Return the (x, y) coordinate for the center point of the cell that contains the specified text.  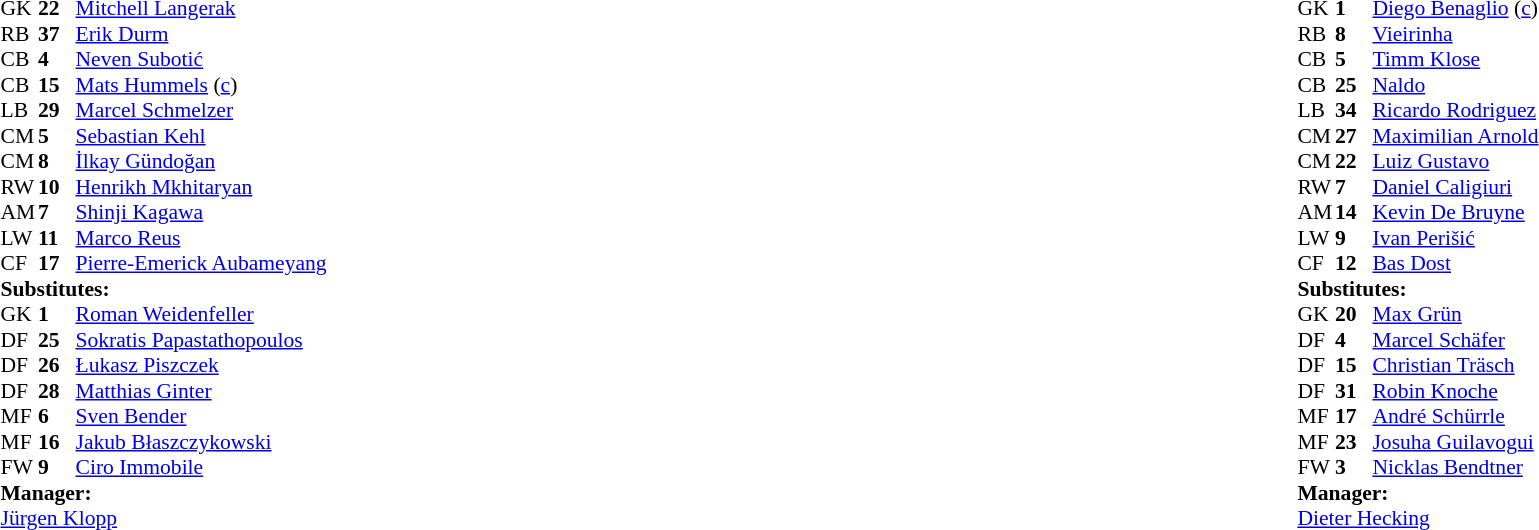
Timm Klose (1455, 59)
Kevin De Bruyne (1455, 213)
23 (1354, 442)
22 (1354, 161)
Christian Träsch (1455, 365)
Ciro Immobile (202, 467)
Daniel Caligiuri (1455, 187)
Erik Durm (202, 34)
27 (1354, 136)
Sebastian Kehl (202, 136)
Robin Knoche (1455, 391)
Bas Dost (1455, 263)
Jakub Błaszczykowski (202, 442)
İlkay Gündoğan (202, 161)
Sven Bender (202, 417)
34 (1354, 111)
Josuha Guilavogui (1455, 442)
Luiz Gustavo (1455, 161)
Roman Weidenfeller (202, 315)
Naldo (1455, 85)
1 (57, 315)
31 (1354, 391)
Ivan Perišić (1455, 238)
20 (1354, 315)
11 (57, 238)
Henrikh Mkhitaryan (202, 187)
Sokratis Papastathopoulos (202, 340)
37 (57, 34)
26 (57, 365)
29 (57, 111)
Shinji Kagawa (202, 213)
Ricardo Rodriguez (1455, 111)
Łukasz Piszczek (202, 365)
Pierre-Emerick Aubameyang (202, 263)
Marcel Schäfer (1455, 340)
10 (57, 187)
André Schürrle (1455, 417)
Vieirinha (1455, 34)
6 (57, 417)
28 (57, 391)
Neven Subotić (202, 59)
Maximilian Arnold (1455, 136)
3 (1354, 467)
Marco Reus (202, 238)
Matthias Ginter (202, 391)
12 (1354, 263)
Marcel Schmelzer (202, 111)
Mats Hummels (c) (202, 85)
16 (57, 442)
Max Grün (1455, 315)
Nicklas Bendtner (1455, 467)
14 (1354, 213)
